From the cell containing the given text, extract its center point as [X, Y] coordinate. 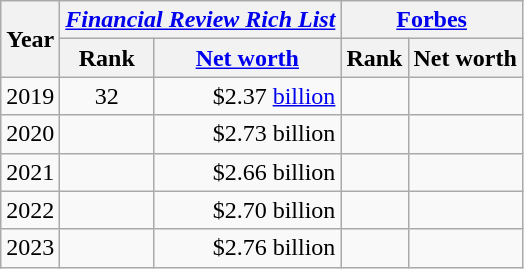
Year [30, 39]
$2.76 billion [248, 248]
$2.70 billion [248, 210]
$2.66 billion [248, 172]
2020 [30, 134]
Forbes [432, 20]
2019 [30, 96]
32 [107, 96]
$2.37 billion [248, 96]
Financial Review Rich List [200, 20]
$2.73 billion [248, 134]
2021 [30, 172]
2022 [30, 210]
2023 [30, 248]
